Provide the [X, Y] coordinate of the cell's center where the given text is located.  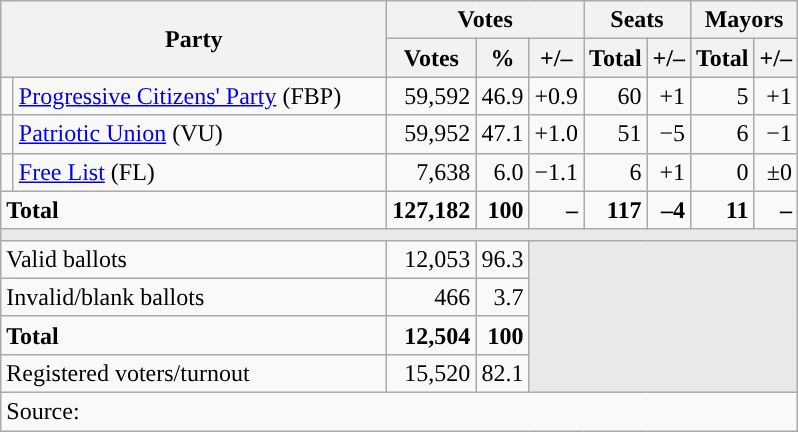
Seats [638, 20]
12,504 [432, 335]
−1.1 [556, 172]
96.3 [502, 259]
127,182 [432, 210]
0 [722, 172]
Valid ballots [194, 259]
−5 [668, 134]
59,952 [432, 134]
Party [194, 39]
12,053 [432, 259]
% [502, 58]
51 [616, 134]
Mayors [744, 20]
6.0 [502, 172]
+0.9 [556, 96]
7,638 [432, 172]
60 [616, 96]
–4 [668, 210]
Patriotic Union (VU) [200, 134]
47.1 [502, 134]
11 [722, 210]
±0 [776, 172]
3.7 [502, 297]
+1.0 [556, 134]
82.1 [502, 373]
5 [722, 96]
Progressive Citizens' Party (FBP) [200, 96]
466 [432, 297]
Invalid/blank ballots [194, 297]
Free List (FL) [200, 172]
15,520 [432, 373]
−1 [776, 134]
59,592 [432, 96]
Registered voters/turnout [194, 373]
Source: [400, 411]
46.9 [502, 96]
117 [616, 210]
